Determine the (X, Y) coordinate at the center of the cell enclosing the given text.  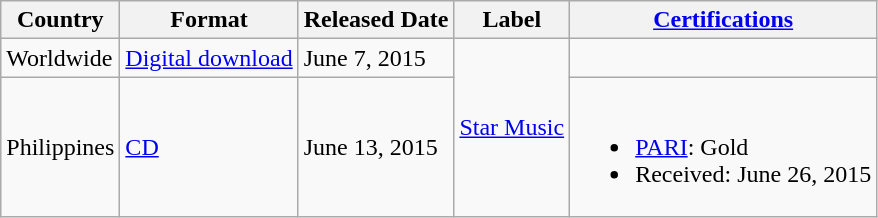
Format (209, 20)
Label (512, 20)
Certifications (724, 20)
June 7, 2015 (376, 58)
June 13, 2015 (376, 147)
Digital download (209, 58)
Country (60, 20)
Released Date (376, 20)
CD (209, 147)
Philippines (60, 147)
PARI: GoldReceived: June 26, 2015 (724, 147)
Star Music (512, 128)
Worldwide (60, 58)
